Find where the given text appears and provide that cell's center as (X, Y) coordinate. 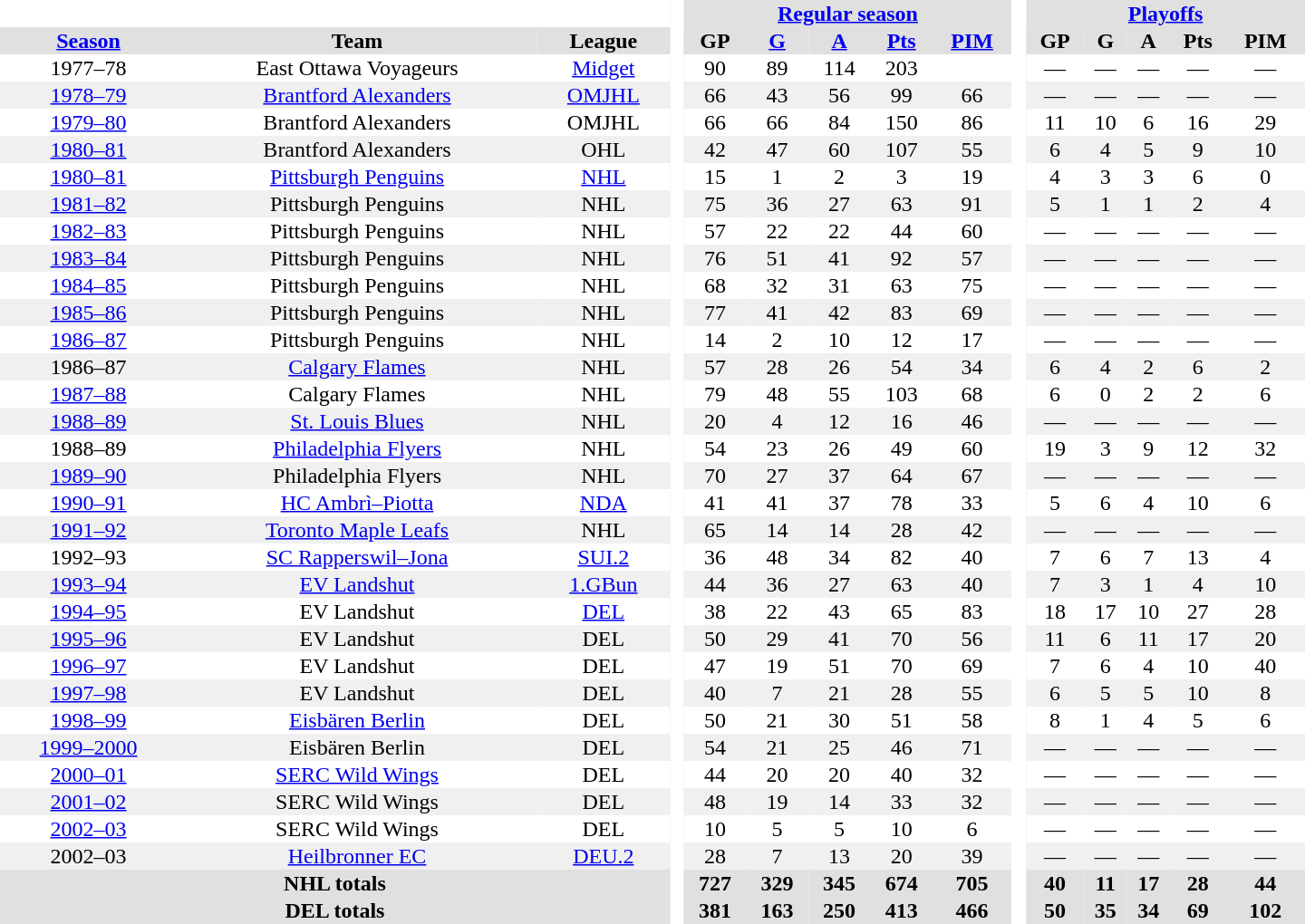
150 (901, 122)
1993–94 (89, 584)
86 (971, 122)
39 (971, 856)
102 (1265, 910)
705 (971, 883)
East Ottawa Voyageurs (357, 68)
38 (716, 611)
30 (839, 720)
250 (839, 910)
92 (901, 258)
Midget (604, 68)
78 (901, 503)
35 (1106, 910)
NDA (604, 503)
89 (778, 68)
18 (1055, 611)
413 (901, 910)
DEL totals (335, 910)
1995–96 (89, 639)
1996–97 (89, 666)
1992–93 (89, 557)
64 (901, 476)
OHL (604, 149)
1990–91 (89, 503)
Season (89, 41)
91 (971, 204)
84 (839, 122)
League (604, 41)
99 (901, 95)
1985–86 (89, 313)
466 (971, 910)
1983–84 (89, 258)
1991–92 (89, 530)
90 (716, 68)
DEU.2 (604, 856)
SC Rapperswil–Jona (357, 557)
Regular season (848, 14)
674 (901, 883)
58 (971, 720)
727 (716, 883)
23 (778, 448)
St. Louis Blues (357, 421)
1998–99 (89, 720)
345 (839, 883)
1977–78 (89, 68)
114 (839, 68)
49 (901, 448)
103 (901, 394)
SUI.2 (604, 557)
Team (357, 41)
77 (716, 313)
1994–95 (89, 611)
79 (716, 394)
1982–83 (89, 231)
67 (971, 476)
1987–88 (89, 394)
15 (716, 177)
1997–98 (89, 693)
1981–82 (89, 204)
1.GBun (604, 584)
2000–01 (89, 775)
203 (901, 68)
Toronto Maple Leafs (357, 530)
1984–85 (89, 285)
107 (901, 149)
163 (778, 910)
1978–79 (89, 95)
329 (778, 883)
Heilbronner EC (357, 856)
71 (971, 747)
381 (716, 910)
76 (716, 258)
1989–90 (89, 476)
HC Ambrì–Piotta (357, 503)
31 (839, 285)
1999–2000 (89, 747)
Playoffs (1165, 14)
25 (839, 747)
1979–80 (89, 122)
2001–02 (89, 802)
82 (901, 557)
NHL totals (335, 883)
